Scan for the cell matching the given text and deliver its [X, Y] coordinate at center. 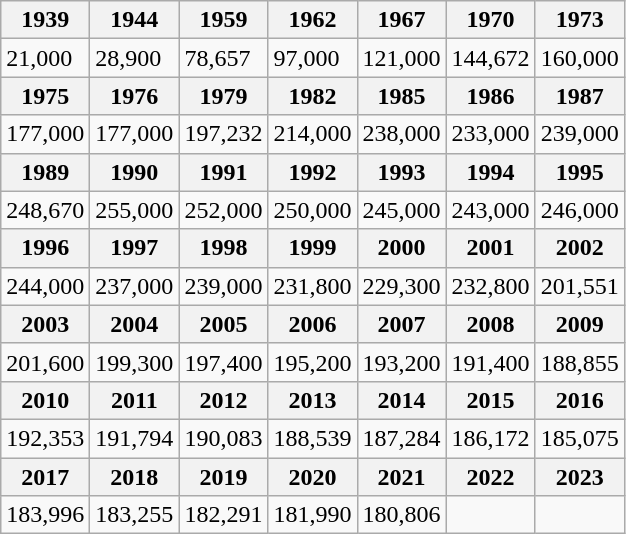
28,900 [134, 58]
2005 [224, 324]
243,000 [490, 210]
199,300 [134, 362]
2010 [46, 400]
231,800 [312, 286]
97,000 [312, 58]
78,657 [224, 58]
232,800 [490, 286]
182,291 [224, 515]
1939 [46, 20]
201,551 [580, 286]
1999 [312, 248]
1995 [580, 172]
1990 [134, 172]
2003 [46, 324]
1962 [312, 20]
1973 [580, 20]
233,000 [490, 134]
1959 [224, 20]
2002 [580, 248]
187,284 [402, 438]
252,000 [224, 210]
2004 [134, 324]
1985 [402, 96]
244,000 [46, 286]
21,000 [46, 58]
193,200 [402, 362]
185,075 [580, 438]
1994 [490, 172]
197,232 [224, 134]
183,996 [46, 515]
144,672 [490, 58]
1992 [312, 172]
1979 [224, 96]
1944 [134, 20]
2006 [312, 324]
1998 [224, 248]
250,000 [312, 210]
180,806 [402, 515]
2020 [312, 477]
2014 [402, 400]
2017 [46, 477]
248,670 [46, 210]
160,000 [580, 58]
2009 [580, 324]
1970 [490, 20]
197,400 [224, 362]
245,000 [402, 210]
1967 [402, 20]
2012 [224, 400]
188,539 [312, 438]
2022 [490, 477]
1993 [402, 172]
1991 [224, 172]
246,000 [580, 210]
2013 [312, 400]
195,200 [312, 362]
2023 [580, 477]
183,255 [134, 515]
1997 [134, 248]
255,000 [134, 210]
1989 [46, 172]
188,855 [580, 362]
1986 [490, 96]
1975 [46, 96]
1982 [312, 96]
214,000 [312, 134]
181,990 [312, 515]
2016 [580, 400]
1996 [46, 248]
1976 [134, 96]
191,794 [134, 438]
2019 [224, 477]
2021 [402, 477]
2007 [402, 324]
2018 [134, 477]
186,172 [490, 438]
2001 [490, 248]
201,600 [46, 362]
121,000 [402, 58]
237,000 [134, 286]
1987 [580, 96]
238,000 [402, 134]
192,353 [46, 438]
2011 [134, 400]
2000 [402, 248]
2015 [490, 400]
2008 [490, 324]
229,300 [402, 286]
190,083 [224, 438]
191,400 [490, 362]
